Identify which cell holds the provided text, then report its (x, y) central coordinate. 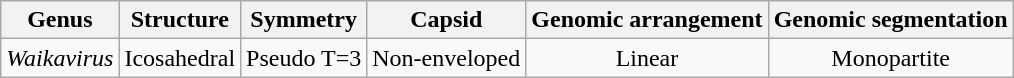
Linear (647, 58)
Structure (180, 20)
Genomic arrangement (647, 20)
Symmetry (304, 20)
Monopartite (890, 58)
Non-enveloped (446, 58)
Pseudo T=3 (304, 58)
Capsid (446, 20)
Icosahedral (180, 58)
Genomic segmentation (890, 20)
Waikavirus (60, 58)
Genus (60, 20)
